Provide the (x, y) coordinate of the cell's center where the given text is located.  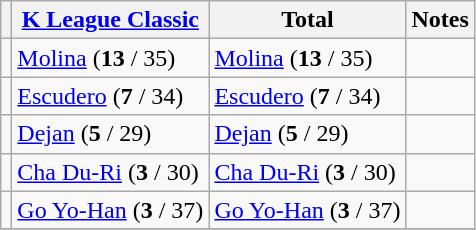
K League Classic (110, 20)
Notes (440, 20)
Total (308, 20)
